Pinpoint the cell where the given text exists, returning its (x, y) midpoint coordinate. 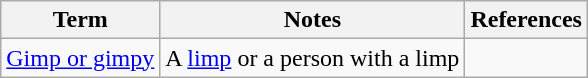
Term (80, 20)
Gimp or gimpy (80, 58)
A limp or a person with a limp (312, 58)
Notes (312, 20)
References (526, 20)
